Capture the cell that displays the provided text and extract its (x, y) central coordinate. 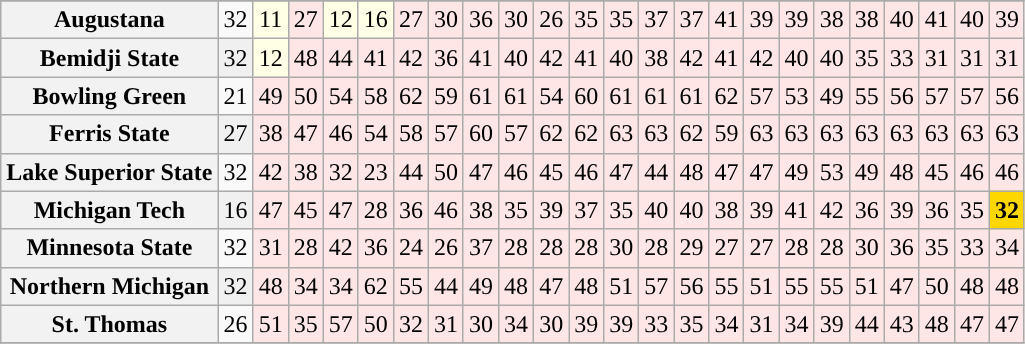
11 (270, 20)
Augustana (110, 20)
Lake Superior State (110, 172)
Bemidji State (110, 58)
St. Thomas (110, 324)
Michigan Tech (110, 210)
Minnesota State (110, 248)
43 (902, 324)
Bowling Green (110, 96)
Northern Michigan (110, 286)
29 (692, 248)
24 (410, 248)
23 (376, 172)
Ferris State (110, 134)
21 (236, 96)
